Provide the [X, Y] coordinate of the cell's center where the given text is located.  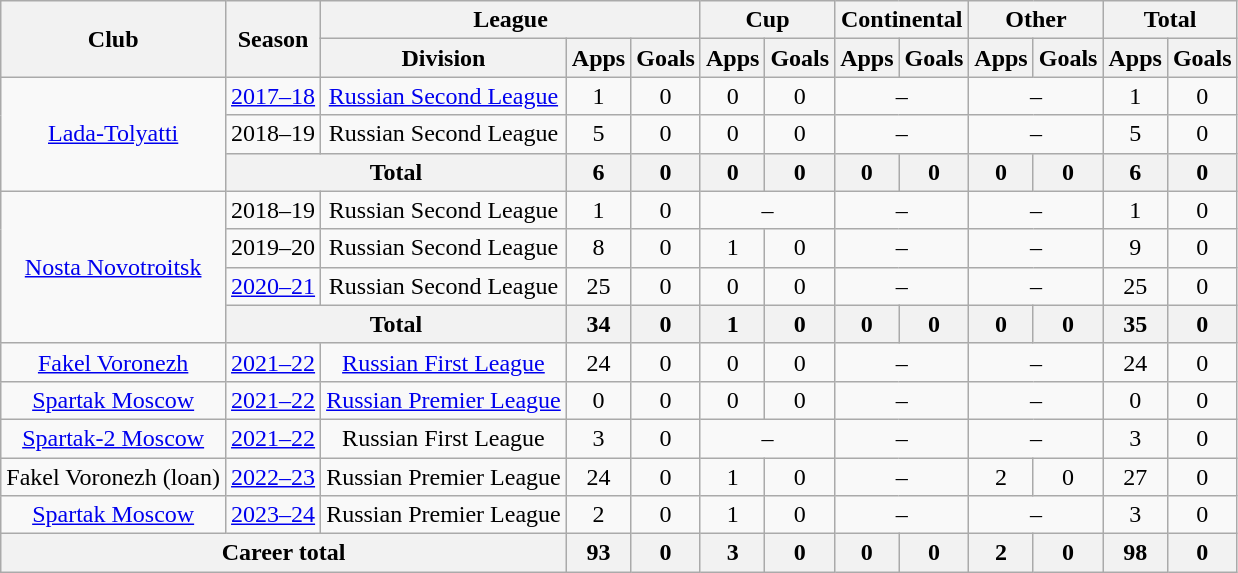
Cup [767, 20]
98 [1135, 553]
9 [1135, 248]
Fakel Voronezh [114, 362]
93 [598, 553]
Division [444, 58]
Season [274, 39]
34 [598, 324]
2020–21 [274, 286]
League [511, 20]
2022–23 [274, 477]
Club [114, 39]
2023–24 [274, 515]
Spartak-2 Moscow [114, 438]
Other [1036, 20]
Nosta Novotroitsk [114, 267]
Fakel Voronezh (loan) [114, 477]
35 [1135, 324]
2019–20 [274, 248]
Continental [902, 20]
2017–18 [274, 96]
Lada-Tolyatti [114, 134]
8 [598, 248]
27 [1135, 477]
Career total [284, 553]
